Capture the cell that displays the provided text and extract its (X, Y) central coordinate. 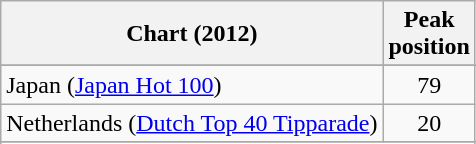
Chart (2012) (192, 34)
79 (429, 85)
Netherlands (Dutch Top 40 Tipparade) (192, 123)
Peakposition (429, 34)
20 (429, 123)
Japan (Japan Hot 100) (192, 85)
